Return (X, Y) of the center of cell containing provided text 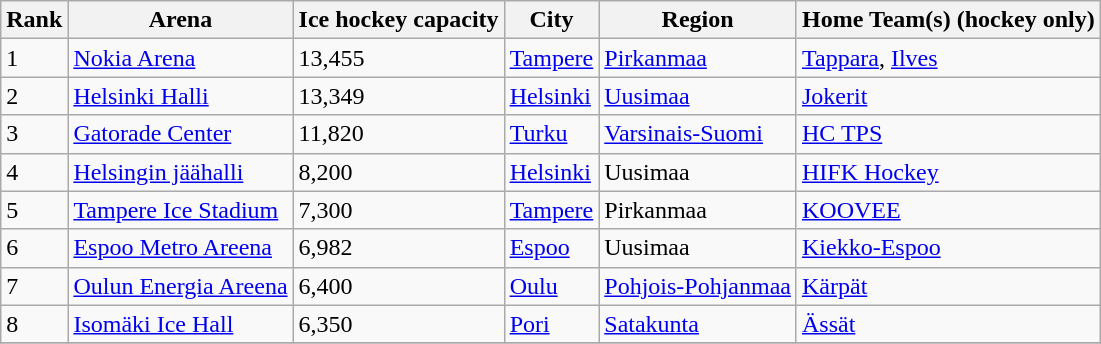
Rank (34, 20)
Ice hockey capacity (398, 20)
13,349 (398, 96)
Kiekko-Espoo (948, 248)
2 (34, 96)
HIFK Hockey (948, 172)
7,300 (398, 210)
8 (34, 324)
Tappara, Ilves (948, 58)
Espoo (552, 248)
6,982 (398, 248)
Nokia Arena (180, 58)
Oulun Energia Areena (180, 286)
KOOVEE (948, 210)
6,400 (398, 286)
Arena (180, 20)
Varsinais-Suomi (698, 134)
Helsingin jäähalli (180, 172)
Espoo Metro Areena (180, 248)
3 (34, 134)
11,820 (398, 134)
Jokerit (948, 96)
Kärpät (948, 286)
Isomäki Ice Hall (180, 324)
8,200 (398, 172)
Satakunta (698, 324)
4 (34, 172)
Turku (552, 134)
5 (34, 210)
Oulu (552, 286)
Home Team(s) (hockey only) (948, 20)
13,455 (398, 58)
City (552, 20)
Tampere Ice Stadium (180, 210)
Pohjois-Pohjanmaa (698, 286)
6,350 (398, 324)
Gatorade Center (180, 134)
Pori (552, 324)
HC TPS (948, 134)
1 (34, 58)
6 (34, 248)
Helsinki Halli (180, 96)
7 (34, 286)
Region (698, 20)
Ässät (948, 324)
